Pinpoint the cell where the given text exists, returning its [x, y] midpoint coordinate. 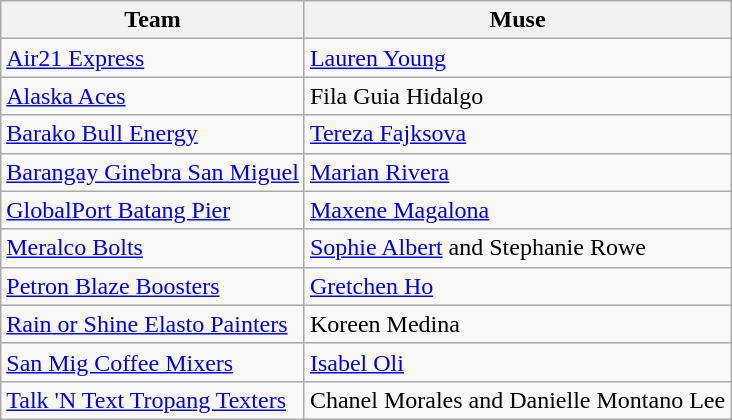
Petron Blaze Boosters [153, 286]
Koreen Medina [517, 324]
Tereza Fajksova [517, 134]
Sophie Albert and Stephanie Rowe [517, 248]
Maxene Magalona [517, 210]
Lauren Young [517, 58]
Alaska Aces [153, 96]
Barangay Ginebra San Miguel [153, 172]
Air21 Express [153, 58]
Team [153, 20]
Barako Bull Energy [153, 134]
Fila Guia Hidalgo [517, 96]
Talk 'N Text Tropang Texters [153, 400]
Meralco Bolts [153, 248]
Muse [517, 20]
Chanel Morales and Danielle Montano Lee [517, 400]
GlobalPort Batang Pier [153, 210]
San Mig Coffee Mixers [153, 362]
Rain or Shine Elasto Painters [153, 324]
Gretchen Ho [517, 286]
Isabel Oli [517, 362]
Marian Rivera [517, 172]
